Find where the given text appears and provide that cell's center as (x, y) coordinate. 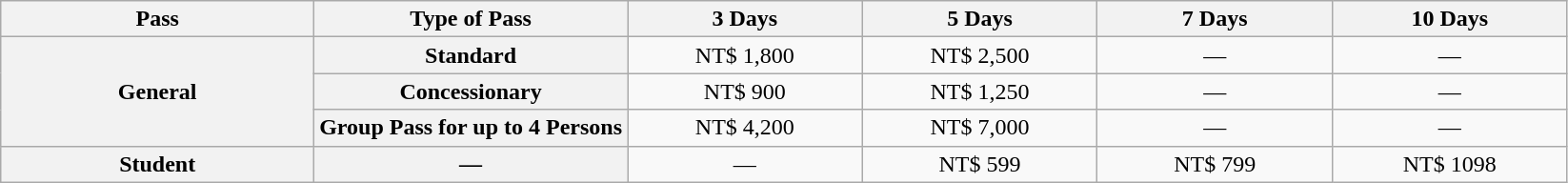
NT$ 1,800 (745, 55)
Concessionary (471, 91)
NT$ 1098 (1450, 164)
Group Pass for up to 4 Persons (471, 128)
NT$ 7,000 (979, 128)
Type of Pass (471, 19)
Student (158, 164)
NT$ 2,500 (979, 55)
NT$ 799 (1216, 164)
NT$ 1,250 (979, 91)
NT$ 900 (745, 91)
10 Days (1450, 19)
General (158, 91)
7 Days (1216, 19)
NT$ 599 (979, 164)
Standard (471, 55)
5 Days (979, 19)
NT$ 4,200 (745, 128)
Pass (158, 19)
3 Days (745, 19)
